Return [X, Y] of the center of cell containing provided text 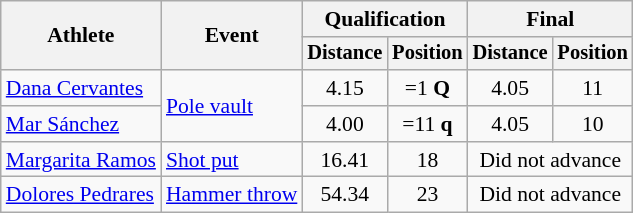
Dolores Pedrares [81, 195]
Qualification [384, 19]
Dana Cervantes [81, 88]
16.41 [344, 160]
=1 Q [427, 88]
4.15 [344, 88]
11 [593, 88]
Mar Sánchez [81, 124]
Athlete [81, 36]
Event [232, 36]
Margarita Ramos [81, 160]
10 [593, 124]
Final [550, 19]
54.34 [344, 195]
23 [427, 195]
Pole vault [232, 106]
Shot put [232, 160]
=11 q [427, 124]
4.00 [344, 124]
18 [427, 160]
Hammer throw [232, 195]
